Capture the cell that displays the provided text and extract its (x, y) central coordinate. 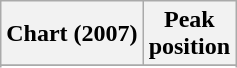
Peakposition (189, 34)
Chart (2007) (72, 34)
